Detect which cell encompasses the target text, then output its (x, y) center coordinate. 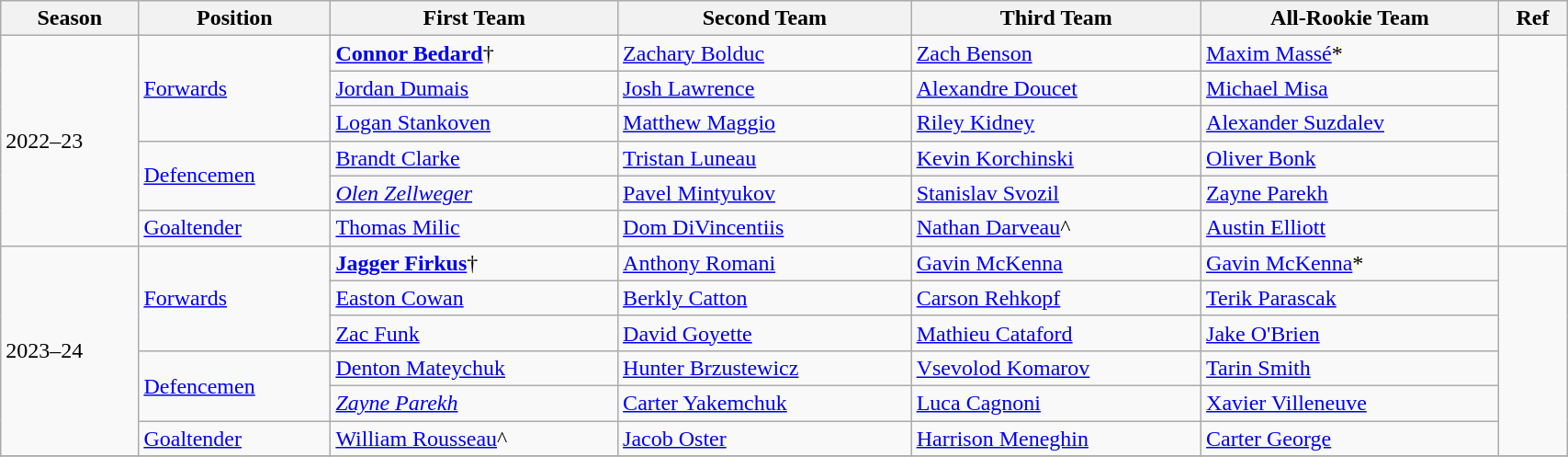
Thomas Milic (474, 228)
Gavin McKenna (1056, 263)
Austin Elliott (1350, 228)
Berkly Catton (765, 298)
Zac Funk (474, 333)
Carter George (1350, 439)
Jordan Dumais (474, 88)
Matthew Maggio (765, 123)
Third Team (1056, 18)
Denton Mateychuk (474, 368)
Jacob Oster (765, 439)
Zach Benson (1056, 53)
Easton Cowan (474, 298)
William Rousseau^ (474, 439)
Position (235, 18)
Jake O'Brien (1350, 333)
Carson Rehkopf (1056, 298)
Season (70, 18)
Dom DiVincentiis (765, 228)
Maxim Massé* (1350, 53)
Nathan Darveau^ (1056, 228)
Zachary Bolduc (765, 53)
Tristan Luneau (765, 158)
Gavin McKenna* (1350, 263)
Logan Stankoven (474, 123)
Olen Zellweger (474, 193)
Tarin Smith (1350, 368)
2022–23 (70, 141)
Alexandre Doucet (1056, 88)
Alexander Suzdalev (1350, 123)
Stanislav Svozil (1056, 193)
Carter Yakemchuk (765, 403)
Oliver Bonk (1350, 158)
Riley Kidney (1056, 123)
2023–24 (70, 350)
Second Team (765, 18)
Vsevolod Komarov (1056, 368)
Luca Cagnoni (1056, 403)
Harrison Meneghin (1056, 439)
Mathieu Cataford (1056, 333)
Hunter Brzustewicz (765, 368)
Anthony Romani (765, 263)
Michael Misa (1350, 88)
Pavel Mintyukov (765, 193)
Brandt Clarke (474, 158)
All-Rookie Team (1350, 18)
Terik Parascak (1350, 298)
Jagger Firkus† (474, 263)
Ref (1532, 18)
Connor Bedard† (474, 53)
David Goyette (765, 333)
First Team (474, 18)
Kevin Korchinski (1056, 158)
Xavier Villeneuve (1350, 403)
Josh Lawrence (765, 88)
